Identify which cell holds the provided text, then report its [x, y] central coordinate. 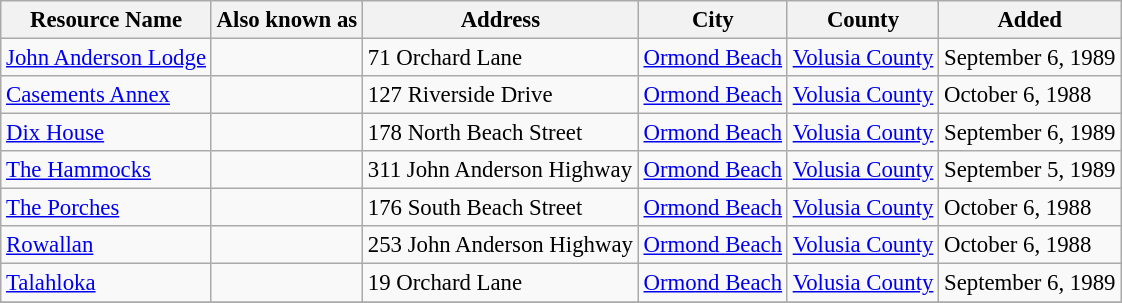
Casements Annex [106, 95]
Added [1030, 20]
Talahloka [106, 283]
Also known as [286, 20]
Dix House [106, 133]
John Anderson Lodge [106, 58]
178 North Beach Street [500, 133]
253 John Anderson Highway [500, 245]
127 Riverside Drive [500, 95]
19 Orchard Lane [500, 283]
County [862, 20]
September 5, 1989 [1030, 170]
Resource Name [106, 20]
Address [500, 20]
The Porches [106, 208]
71 Orchard Lane [500, 58]
Rowallan [106, 245]
The Hammocks [106, 170]
176 South Beach Street [500, 208]
311 John Anderson Highway [500, 170]
City [712, 20]
